Capture the cell that displays the provided text and extract its (x, y) central coordinate. 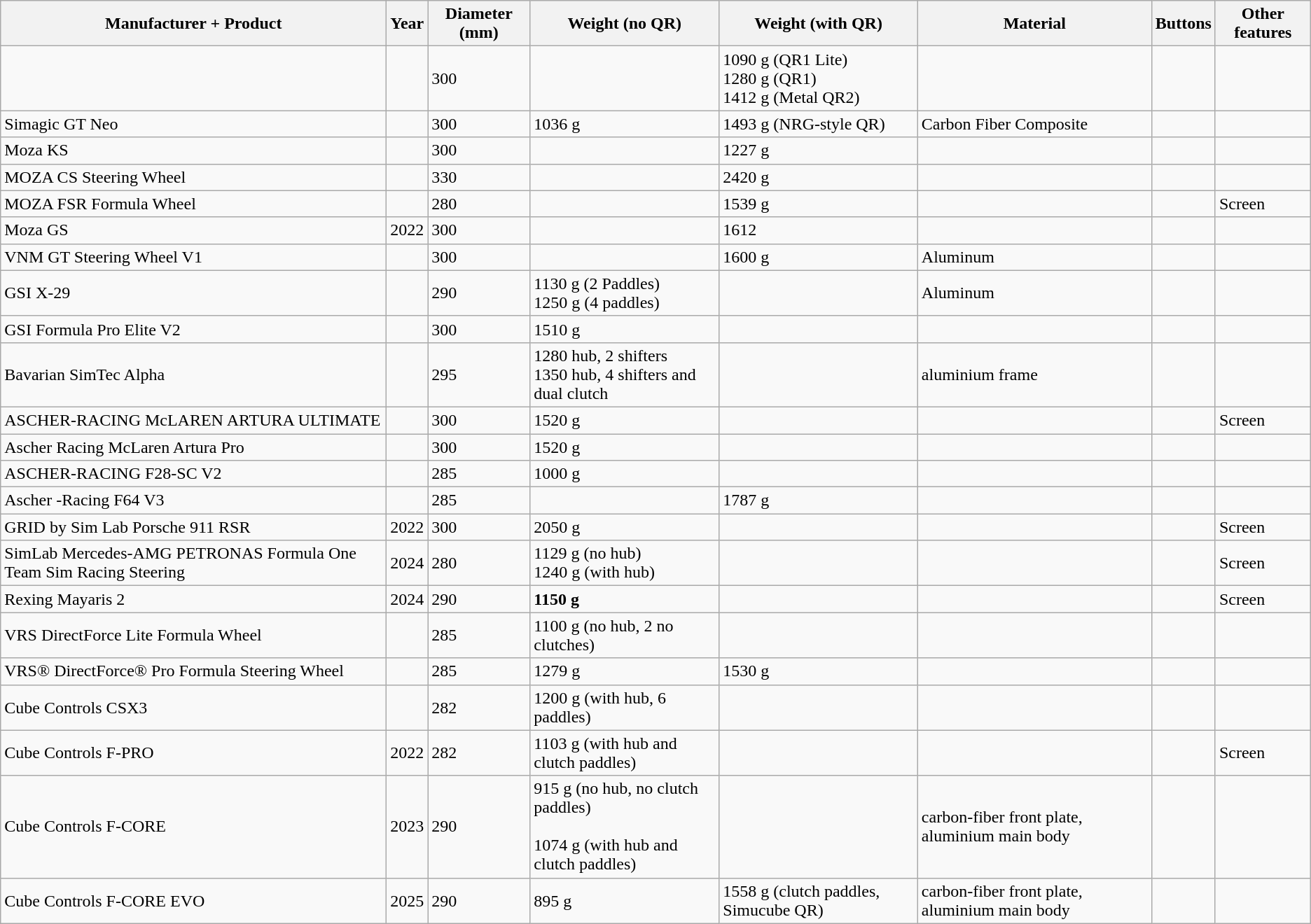
Weight (no QR) (625, 24)
1130 g (2 Paddles)1250 g (4 paddles) (625, 293)
1558 g (clutch paddles, Simucube QR) (819, 900)
VNM GT Steering Wheel V1 (193, 257)
1600 g (819, 257)
ASCHER-RACING McLAREN ARTURA ULTIMATE (193, 420)
Carbon Fiber Composite (1034, 124)
1787 g (819, 500)
1150 g (625, 599)
2420 g (819, 177)
Moza GS (193, 230)
ASCHER-RACING F28-SC V2 (193, 474)
aluminium frame (1034, 374)
GSI X-29 (193, 293)
1539 g (819, 204)
Ascher Racing McLaren Artura Pro (193, 447)
1612 (819, 230)
Weight (with QR) (819, 24)
Diameter (mm) (479, 24)
1103 g (with hub and clutch paddles) (625, 753)
Bavarian SimTec Alpha (193, 374)
Moza KS (193, 150)
1280 hub, 2 shifters 1350 hub, 4 shifters and dual clutch (625, 374)
VRS DirectForce Lite Formula Wheel (193, 636)
Material (1034, 24)
Cube Controls CSX3 (193, 707)
Simagic GT Neo (193, 124)
2025 (408, 900)
Cube Controls F-CORE (193, 827)
895 g (625, 900)
1036 g (625, 124)
GSI Formula Pro Elite V2 (193, 329)
1510 g (625, 329)
1200 g (with hub, 6 paddles) (625, 707)
SimLab Mercedes-AMG PETRONAS Formula One Team Sim Racing Steering (193, 563)
2023 (408, 827)
Rexing Mayaris 2 (193, 599)
1493 g (NRG-style QR) (819, 124)
915 g (no hub, no clutch paddles)1074 g (with hub and clutch paddles) (625, 827)
Cube Controls F-PRO (193, 753)
MOZA FSR Formula Wheel (193, 204)
295 (479, 374)
Cube Controls F-CORE EVO (193, 900)
Year (408, 24)
Manufacturer + Product (193, 24)
VRS® DirectForce® Pro Formula Steering Wheel (193, 671)
1090 g (QR1 Lite)1280 g (QR1)1412 g (Metal QR2) (819, 78)
1279 g (625, 671)
2050 g (625, 527)
1227 g (819, 150)
1000 g (625, 474)
MOZA CS Steering Wheel (193, 177)
1100 g (no hub, 2 no clutches) (625, 636)
1129 g (no hub)1240 g (with hub) (625, 563)
Buttons (1184, 24)
GRID by Sim Lab Porsche 911 RSR (193, 527)
1530 g (819, 671)
Ascher -Racing F64 V3 (193, 500)
330 (479, 177)
Other features (1263, 24)
